Detect which cell encompasses the target text, then output its (X, Y) center coordinate. 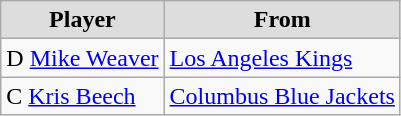
From (282, 20)
Player (82, 20)
Los Angeles Kings (282, 58)
Columbus Blue Jackets (282, 96)
C Kris Beech (82, 96)
D Mike Weaver (82, 58)
